Scan for the cell matching the given text and deliver its [x, y] coordinate at center. 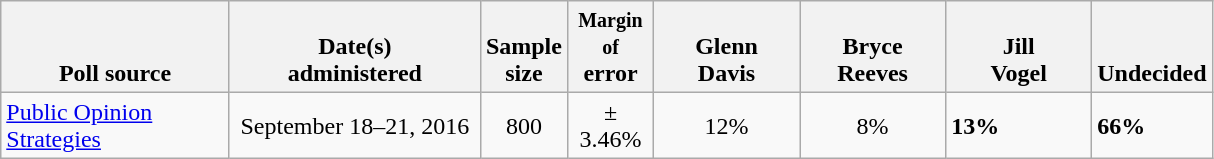
Samplesize [524, 47]
Date(s)administered [354, 47]
± 3.46% [610, 126]
Public Opinion Strategies [116, 126]
13% [1019, 126]
Poll source [116, 47]
66% [1152, 126]
GlennDavis [727, 47]
Undecided [1152, 47]
September 18–21, 2016 [354, 126]
800 [524, 126]
Margin oferror [610, 47]
12% [727, 126]
BryceReeves [873, 47]
8% [873, 126]
JillVogel [1019, 47]
